Search for the cell housing the specified text and yield its [X, Y] center coordinate. 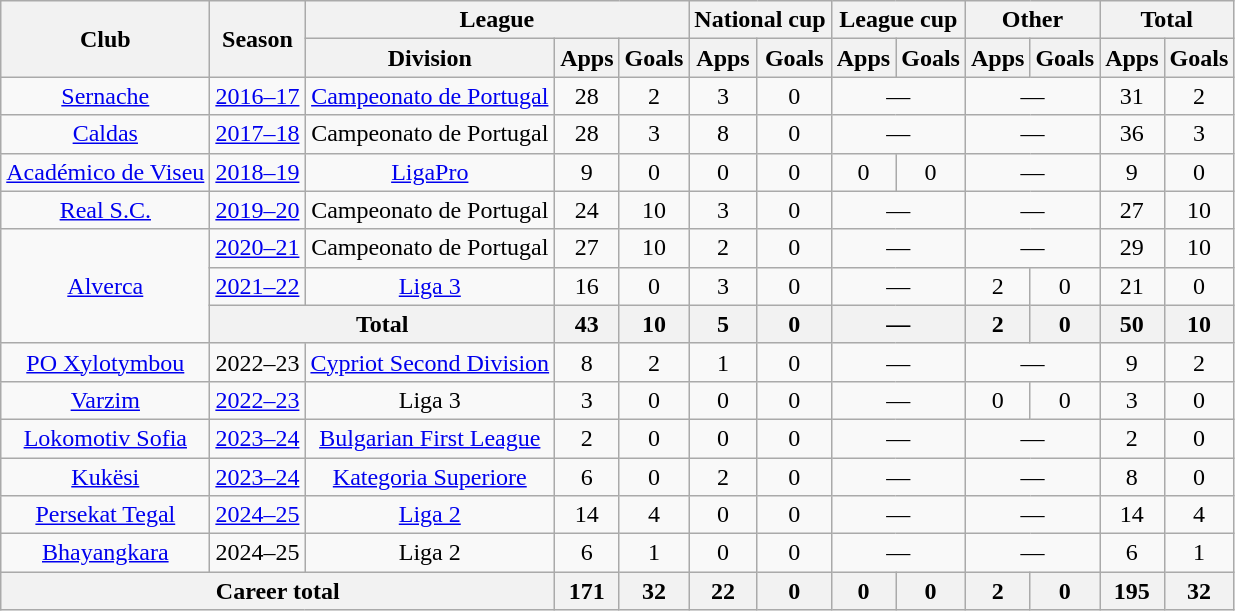
21 [1132, 286]
2021–22 [258, 286]
31 [1132, 96]
National cup [760, 20]
Kategoria Superiore [430, 477]
43 [587, 324]
Bulgarian First League [430, 438]
50 [1132, 324]
Season [258, 39]
Varzim [106, 400]
League cup [898, 20]
5 [723, 324]
Persekat Tegal [106, 515]
Alverca [106, 286]
2019–20 [258, 210]
Académico de Viseu [106, 172]
League [497, 20]
2020–21 [258, 248]
16 [587, 286]
2016–17 [258, 96]
29 [1132, 248]
22 [723, 591]
171 [587, 591]
2018–19 [258, 172]
Cypriot Second Division [430, 362]
Career total [278, 591]
Real S.C. [106, 210]
195 [1132, 591]
Club [106, 39]
PO Xylotymbou [106, 362]
Bhayangkara [106, 553]
36 [1132, 134]
Lokomotiv Sofia [106, 438]
2017–18 [258, 134]
24 [587, 210]
Sernache [106, 96]
LigaPro [430, 172]
Caldas [106, 134]
Kukësi [106, 477]
Other [1032, 20]
Division [430, 58]
